Return [X, Y] of the center of cell containing provided text 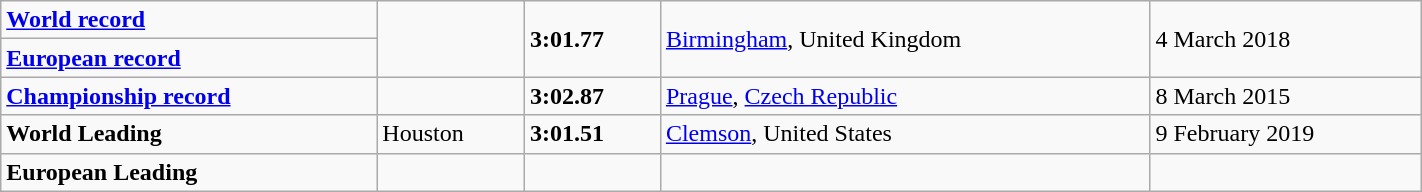
Birmingham, United Kingdom [905, 39]
3:02.87 [592, 96]
3:01.77 [592, 39]
Prague, Czech Republic [905, 96]
4 March 2018 [1286, 39]
European Leading [189, 172]
Clemson, United States [905, 134]
9 February 2019 [1286, 134]
Championship record [189, 96]
European record [189, 58]
World Leading [189, 134]
Houston [451, 134]
World record [189, 20]
3:01.51 [592, 134]
8 March 2015 [1286, 96]
